Return [X, Y] of the center of cell containing provided text 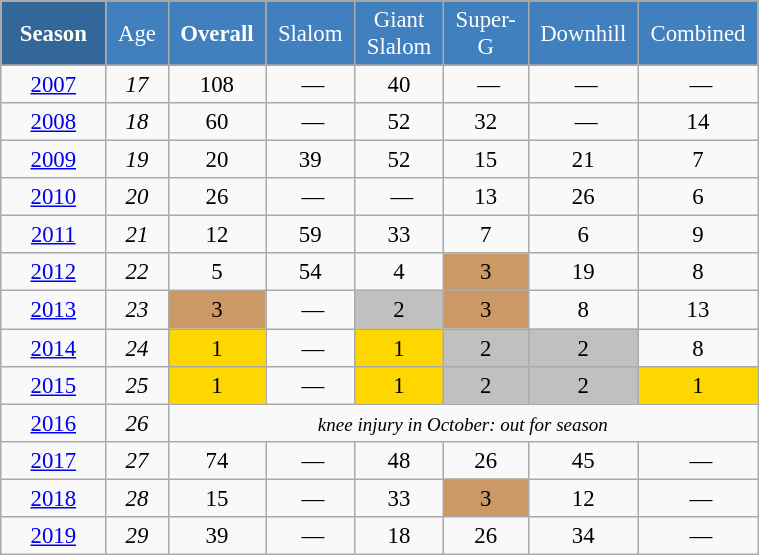
23 [137, 310]
28 [137, 498]
2009 [54, 160]
60 [217, 122]
2017 [54, 460]
Combined [698, 34]
32 [486, 122]
Overall [217, 34]
2012 [54, 273]
108 [217, 85]
74 [217, 460]
5 [217, 273]
Age [137, 34]
34 [583, 536]
GiantSlalom [400, 34]
Super-G [486, 34]
14 [698, 122]
2015 [54, 385]
2011 [54, 235]
2013 [54, 310]
59 [310, 235]
25 [137, 385]
2014 [54, 348]
2007 [54, 85]
45 [583, 460]
40 [400, 85]
29 [137, 536]
9 [698, 235]
2008 [54, 122]
2016 [54, 423]
Slalom [310, 34]
54 [310, 273]
4 [400, 273]
2010 [54, 197]
2019 [54, 536]
24 [137, 348]
Season [54, 34]
knee injury in October: out for season [463, 423]
Downhill [583, 34]
2018 [54, 498]
27 [137, 460]
48 [400, 460]
17 [137, 85]
22 [137, 273]
